Find where the given text appears and provide that cell's center as [X, Y] coordinate. 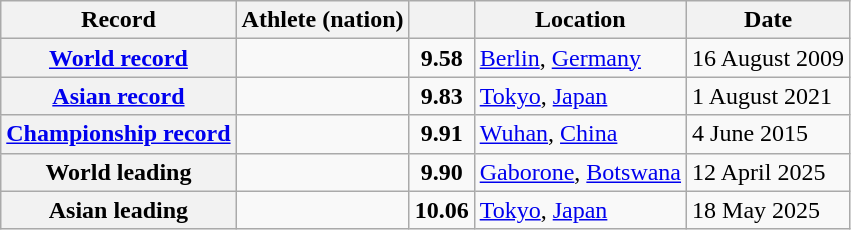
9.83 [442, 96]
Location [580, 20]
World record [118, 58]
Championship record [118, 134]
World leading [118, 172]
Asian leading [118, 210]
Wuhan, China [580, 134]
9.58 [442, 58]
12 April 2025 [768, 172]
Gaborone, Botswana [580, 172]
Date [768, 20]
16 August 2009 [768, 58]
4 June 2015 [768, 134]
Asian record [118, 96]
Berlin, Germany [580, 58]
9.91 [442, 134]
10.06 [442, 210]
Athlete (nation) [322, 20]
Record [118, 20]
1 August 2021 [768, 96]
9.90 [442, 172]
18 May 2025 [768, 210]
